Determine the (X, Y) coordinate at the center of the cell enclosing the given text.  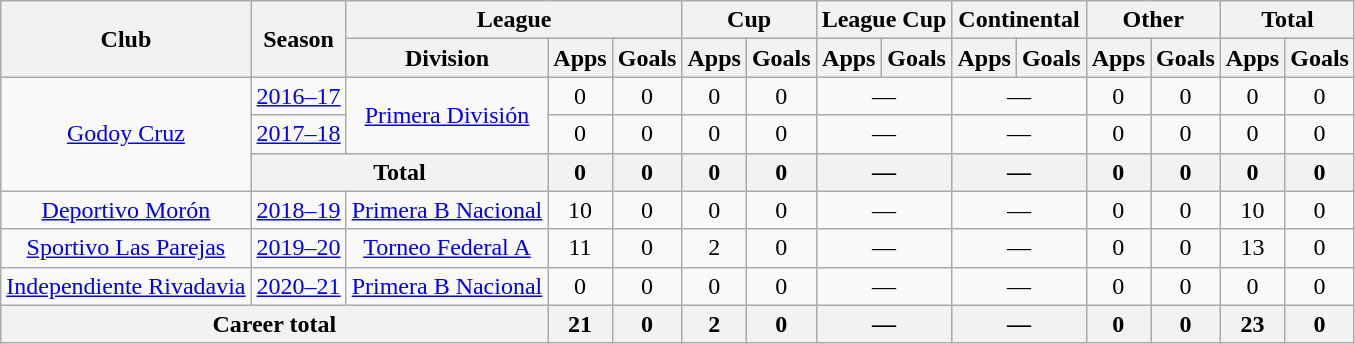
2020–21 (298, 286)
Cup (749, 20)
Season (298, 39)
Career total (274, 324)
13 (1252, 248)
2017–18 (298, 134)
Deportivo Morón (126, 210)
Torneo Federal A (447, 248)
2018–19 (298, 210)
21 (580, 324)
11 (580, 248)
League (514, 20)
2016–17 (298, 96)
League Cup (884, 20)
Division (447, 58)
Continental (1019, 20)
Club (126, 39)
2019–20 (298, 248)
Independiente Rivadavia (126, 286)
Primera División (447, 115)
Sportivo Las Parejas (126, 248)
23 (1252, 324)
Other (1153, 20)
Godoy Cruz (126, 134)
